For the text-containing cell, return its midpoint in [x, y] coordinate format. 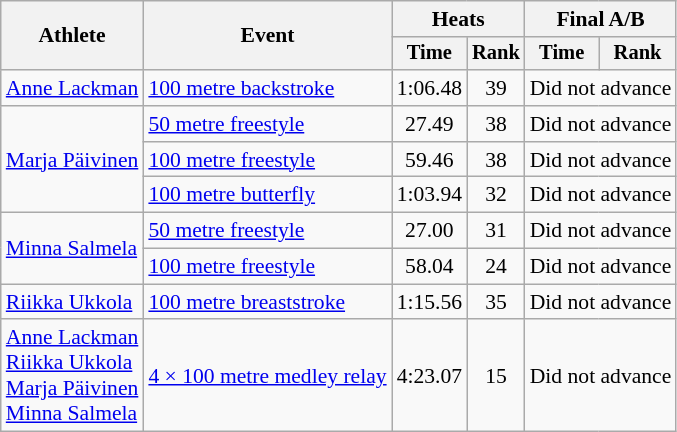
Event [267, 36]
58.04 [430, 267]
35 [496, 302]
Anne LackmanRiikka UkkolaMarja PäivinenMinna Salmela [72, 376]
1:15.56 [430, 302]
Minna Salmela [72, 248]
100 metre butterfly [267, 195]
Riikka Ukkola [72, 302]
24 [496, 267]
27.49 [430, 124]
15 [496, 376]
100 metre backstroke [267, 88]
Anne Lackman [72, 88]
100 metre breaststroke [267, 302]
Heats [458, 19]
4:23.07 [430, 376]
31 [496, 231]
59.46 [430, 160]
1:03.94 [430, 195]
1:06.48 [430, 88]
Marja Päivinen [72, 160]
32 [496, 195]
Final A/B [601, 19]
39 [496, 88]
27.00 [430, 231]
Athlete [72, 36]
4 × 100 metre medley relay [267, 376]
